Determine the [X, Y] coordinate at the center of the cell enclosing the given text.  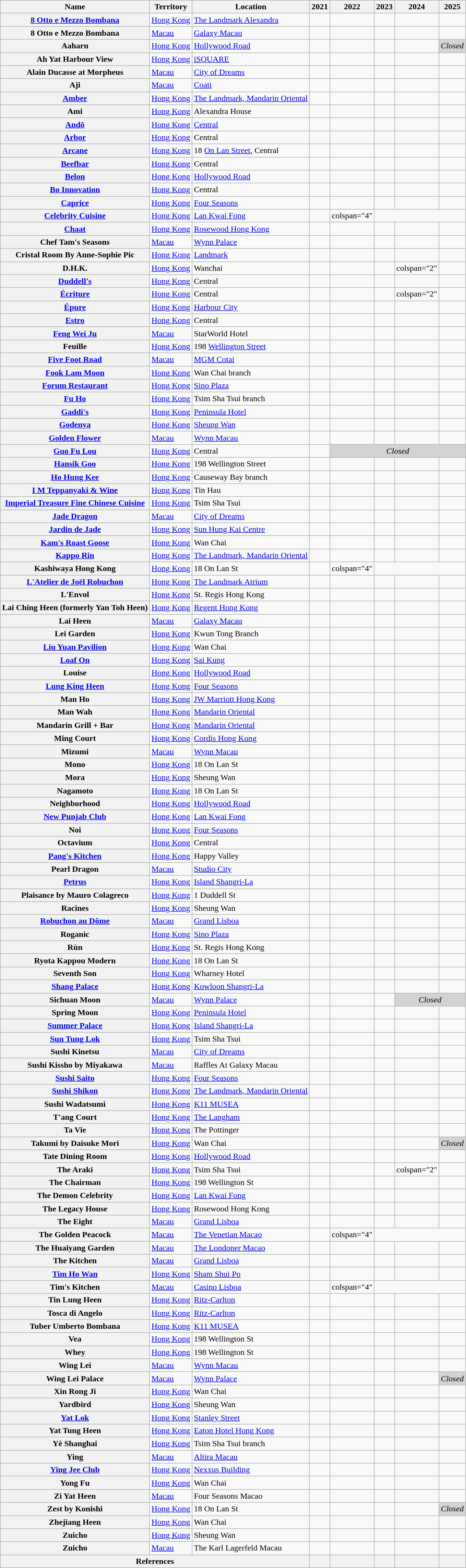
Zi Yat Heen [75, 1496]
Duddell's [75, 281]
Yong Fu [75, 1483]
Noi [75, 830]
Chef Tam's Seasons [75, 242]
Arbor [75, 137]
18 On Lan Street, Central [251, 150]
Ying [75, 1457]
Aaharn [75, 46]
Spring Moon [75, 1013]
T'ang Court [75, 1117]
Kam's Roast Goose [75, 542]
Raffles At Galaxy Macau [251, 1065]
Chaat [75, 229]
Alexandra House [251, 111]
Wing Lei Palace [75, 1378]
Ah Yat Harbour View [75, 59]
Sushi Kissho by Miyakawa [75, 1065]
Yat Lok [75, 1418]
Landmark [251, 255]
Tuber Umberto Bombana [75, 1326]
Pang's Kitchen [75, 856]
Tin Lung Heen [75, 1300]
Takumi by Daisuke Mori [75, 1143]
Lei Garden [75, 634]
Mizumi [75, 751]
Sun Tung Lok [75, 1039]
L'Atelier de Joël Robuchon [75, 582]
Kowloon Shangri-La [251, 986]
Ho Hung Kee [75, 477]
Xin Rong Ji [75, 1391]
Name [75, 7]
2023 [385, 7]
Sai Kung [251, 660]
Feuille [75, 346]
Studio City [251, 869]
D.H.K. [75, 268]
The Eight [75, 1222]
Mora [75, 777]
New Punjab Club [75, 817]
References [155, 1561]
The Landmark Alexandra [251, 20]
Rùn [75, 947]
Yardbird [75, 1404]
2025 [452, 7]
Racines [75, 908]
Belon [75, 177]
Happy Valley [251, 856]
2021 [320, 7]
Wharney Hotel [251, 973]
Écriture [75, 294]
Neighborhood [75, 804]
Feng Wei Ju [75, 333]
Ying Jee Club [75, 1470]
Nagamoto [75, 790]
Man Wah [75, 712]
Beefbar [75, 164]
Kappo Rin [75, 555]
Tim Ho Wan [75, 1274]
Coati [251, 85]
The Pottinger [251, 1130]
JW Marriott Hong Kong [251, 699]
Imperial Treasure Fine Chinese Cuisine [75, 503]
Pearl Dragon [75, 869]
Mono [75, 764]
I M Teppanyaki & Wine [75, 490]
Sichuan Moon [75, 1000]
Vea [75, 1339]
Fu Ho [75, 399]
The Chairman [75, 1182]
Guo Fu Lou [75, 451]
Forum Restaurant [75, 386]
Loaf On [75, 660]
Man Ho [75, 699]
2022 [352, 7]
L'Envol [75, 595]
The Venetian Macao [251, 1235]
Nexxus Building [251, 1470]
Cordis Hong Kong [251, 738]
Altira Macau [251, 1457]
Territory [171, 7]
Summer Palace [75, 1026]
The Karl Lagerfeld Macau [251, 1548]
Yè Shanghai [75, 1444]
StarWorld Hotel [251, 333]
Sushi Wadatsumi [75, 1104]
Causeway Bay branch [251, 477]
Ami [75, 111]
1 Duddell St [251, 895]
Amber [75, 98]
Shang Palace [75, 986]
Alain Ducasse at Morpheus [75, 72]
Celebrity Cuisine [75, 216]
Four Seasons Macao [251, 1496]
Bo Innovation [75, 190]
Plaisance by Mauro Colagreco [75, 895]
Sun Hung Kai Centre [251, 529]
The Araki [75, 1169]
Golden Flower [75, 438]
Arcane [75, 150]
Eaton Hotel Hong Kong [251, 1431]
Zhejiang Heen [75, 1522]
The Legacy House [75, 1208]
Roganic [75, 934]
Aji [75, 85]
Jade Dragon [75, 516]
Épure [75, 307]
iSQUARE [251, 59]
Five Foot Road [75, 359]
Sushi Saito [75, 1078]
The Huaiyang Garden [75, 1248]
The Demon Celebrity [75, 1195]
Lai Heen [75, 621]
Estro [75, 320]
Whey [75, 1352]
Tate Dining Room [75, 1156]
Location [251, 7]
Hansik Goo [75, 464]
Zest by Konishi [75, 1509]
The Landmark Atrium [251, 582]
Yat Tung Heen [75, 1431]
Tin Hau [251, 490]
Regent Hong Kong [251, 608]
Robuchon au Dôme [75, 921]
Seventh Son [75, 973]
Harbour City [251, 307]
Kwun Tong Branch [251, 634]
Liu Yuan Pavilion [75, 647]
Cristal Room By Anne-Sophie Pic [75, 255]
Wing Lei [75, 1365]
The Londoner Macao [251, 1248]
MGM Cotai [251, 359]
Jardin de Jade [75, 529]
Tosca di Angelo [75, 1313]
Casino Lisboa [251, 1287]
Petrus [75, 882]
Ming Court [75, 738]
2024 [417, 7]
Lai Ching Heen (formerly Yan Toh Heen) [75, 608]
Louise [75, 673]
Fook Lam Moon [75, 372]
Tim's Kitchen [75, 1287]
Mandarin Grill + Bar [75, 725]
Wanchai [251, 268]
Gaddi's [75, 412]
Lung King Heen [75, 686]
Stanley Street [251, 1418]
Wan Chai branch [251, 372]
The Langham [251, 1117]
Andō [75, 124]
Caprice [75, 203]
The Kitchen [75, 1261]
Sushi Kinetsu [75, 1052]
Ryota Kappou Modern [75, 960]
Sham Shui Po [251, 1274]
Ta Vie [75, 1130]
Octavium [75, 843]
The Golden Peacock [75, 1235]
Kashiwaya Hong Kong [75, 568]
Sushi Shikon [75, 1091]
Godenya [75, 425]
